Capture the cell that displays the provided text and extract its [X, Y] central coordinate. 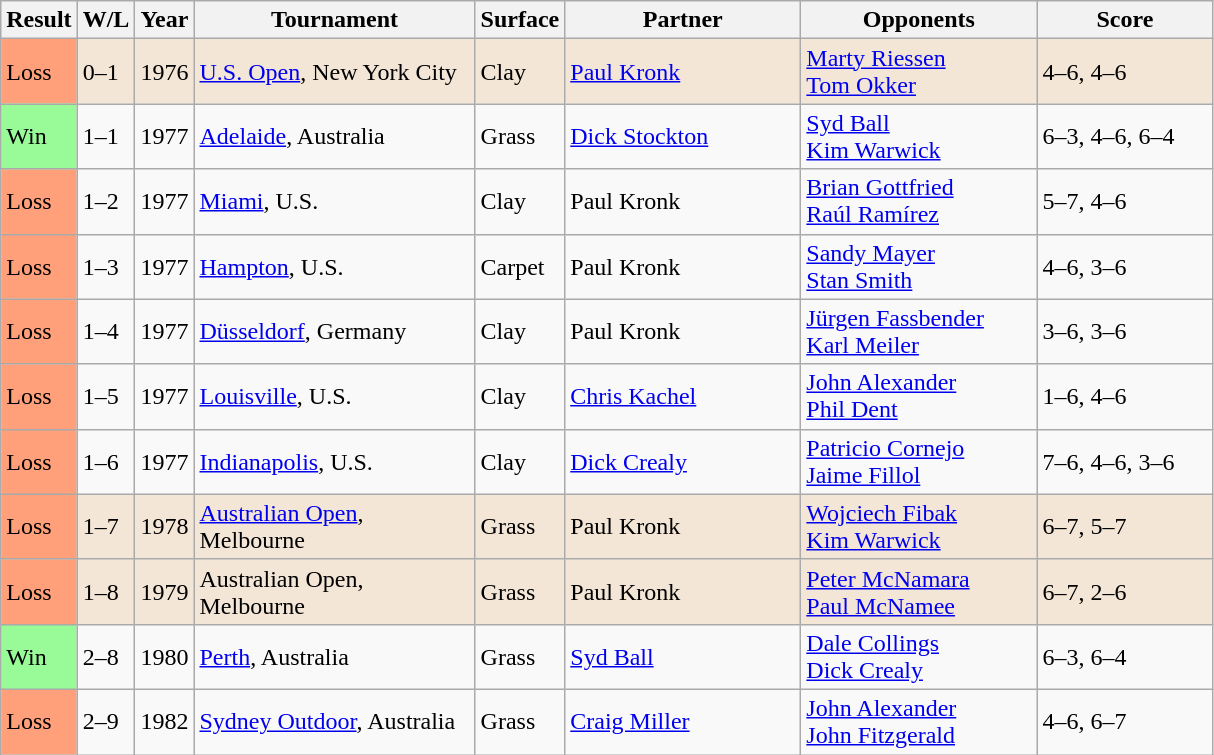
1–7 [106, 526]
4–6, 6–7 [1125, 722]
Craig Miller [683, 722]
1–3 [106, 266]
2–8 [106, 656]
Indianapolis, U.S. [334, 462]
Düsseldorf, Germany [334, 332]
Opponents [919, 20]
Dick Stockton [683, 136]
1–5 [106, 396]
5–7, 4–6 [1125, 202]
Dale Collings Dick Crealy [919, 656]
6–7, 5–7 [1125, 526]
Adelaide, Australia [334, 136]
W/L [106, 20]
Syd Ball [683, 656]
3–6, 3–6 [1125, 332]
6–3, 6–4 [1125, 656]
1–6, 4–6 [1125, 396]
1982 [164, 722]
6–3, 4–6, 6–4 [1125, 136]
U.S. Open, New York City [334, 72]
Brian Gottfried Raúl Ramírez [919, 202]
John Alexander John Fitzgerald [919, 722]
1980 [164, 656]
1978 [164, 526]
Tournament [334, 20]
Syd Ball Kim Warwick [919, 136]
Hampton, U.S. [334, 266]
Louisville, U.S. [334, 396]
4–6, 3–6 [1125, 266]
2–9 [106, 722]
Score [1125, 20]
Peter McNamara Paul McNamee [919, 592]
1979 [164, 592]
Sydney Outdoor, Australia [334, 722]
Surface [520, 20]
Wojciech Fibak Kim Warwick [919, 526]
Sandy Mayer Stan Smith [919, 266]
1976 [164, 72]
Carpet [520, 266]
1–1 [106, 136]
1–2 [106, 202]
0–1 [106, 72]
Year [164, 20]
Patricio Cornejo Jaime Fillol [919, 462]
1–8 [106, 592]
Perth, Australia [334, 656]
Dick Crealy [683, 462]
1–4 [106, 332]
1–6 [106, 462]
Result [39, 20]
4–6, 4–6 [1125, 72]
Marty Riessen Tom Okker [919, 72]
Miami, U.S. [334, 202]
Jürgen Fassbender Karl Meiler [919, 332]
Chris Kachel [683, 396]
John Alexander Phil Dent [919, 396]
6–7, 2–6 [1125, 592]
7–6, 4–6, 3–6 [1125, 462]
Partner [683, 20]
